Scan for the cell matching the given text and deliver its [x, y] coordinate at center. 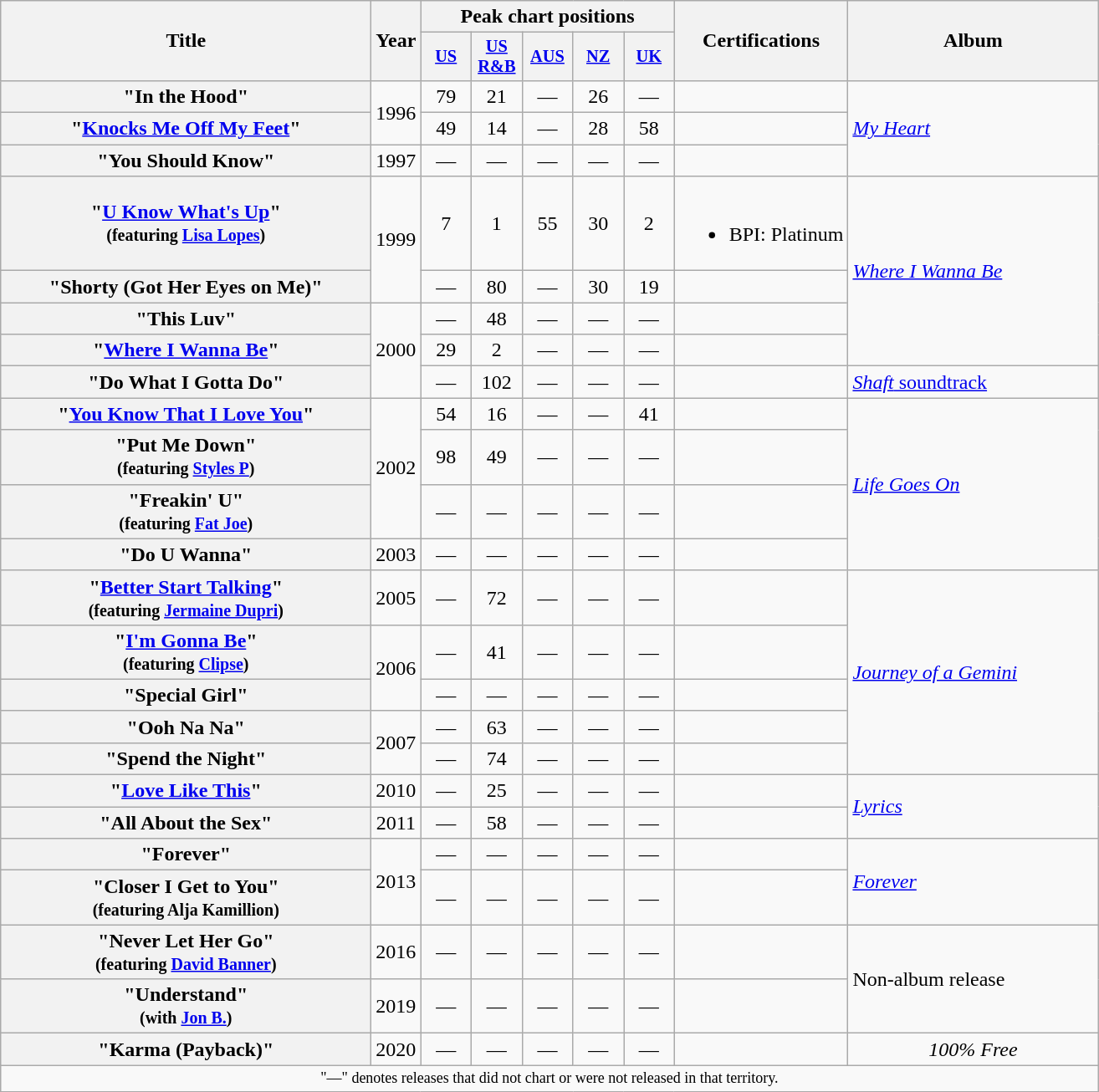
AUS [547, 57]
1999 [396, 239]
2020 [396, 1049]
"Shorty (Got Her Eyes on Me)" [186, 287]
"Do What I Gotta Do" [186, 382]
21 [497, 96]
2002 [396, 468]
"This Luv" [186, 319]
US R&B [497, 57]
2011 [396, 823]
2010 [396, 791]
Year [396, 41]
Non-album release [974, 979]
2000 [396, 350]
54 [447, 414]
"You Know That I Love You" [186, 414]
"Love Like This" [186, 791]
"Never Let Her Go" (featuring David Banner) [186, 952]
"U Know What's Up" (featuring Lisa Lopes) [186, 224]
BPI: Platinum [761, 224]
2003 [396, 554]
74 [497, 758]
16 [497, 414]
"Better Start Talking" (featuring Jermaine Dupri) [186, 597]
"Special Girl" [186, 695]
"Put Me Down" (featuring Styles P) [186, 457]
2005 [396, 597]
2006 [396, 667]
"Spend the Night" [186, 758]
NZ [599, 57]
72 [497, 597]
Shaft soundtrack [974, 382]
19 [649, 287]
My Heart [974, 128]
Forever [974, 881]
14 [497, 129]
"Freakin' U" (featuring Fat Joe) [186, 512]
2007 [396, 742]
"Closer I Get to You" (featuring Alja Kamillion) [186, 898]
98 [447, 457]
"Forever" [186, 855]
Where I Wanna Be [974, 271]
Lyrics [974, 807]
102 [497, 382]
55 [547, 224]
"Understand"(with Jon B.) [186, 1007]
"All About the Sex" [186, 823]
2019 [396, 1007]
100% Free [974, 1049]
"Do U Wanna" [186, 554]
"—" denotes releases that did not chart or were not released in that territory. [549, 1079]
28 [599, 129]
1 [497, 224]
29 [447, 350]
2013 [396, 881]
Certifications [761, 41]
"I'm Gonna Be" (featuring Clipse) [186, 652]
"Where I Wanna Be" [186, 350]
26 [599, 96]
63 [497, 727]
2016 [396, 952]
"Karma (Payback)" [186, 1049]
Album [974, 41]
"You Should Know" [186, 161]
Life Goes On [974, 484]
Title [186, 41]
79 [447, 96]
Journey of a Gemini [974, 672]
"Knocks Me Off My Feet" [186, 129]
7 [447, 224]
UK [649, 57]
80 [497, 287]
"In the Hood" [186, 96]
1996 [396, 112]
48 [497, 319]
Peak chart positions [547, 17]
US [447, 57]
1997 [396, 161]
"Ooh Na Na" [186, 727]
25 [497, 791]
